Return the (x, y) coordinate for the center point of the cell that contains the specified text.  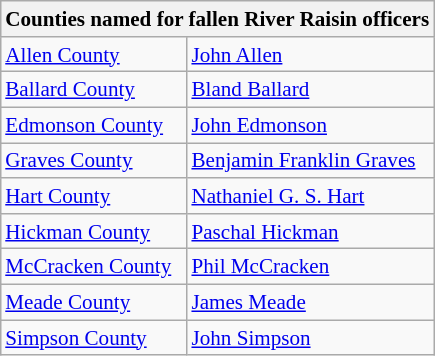
Ballard County (93, 90)
McCracken County (93, 266)
John Allen (310, 54)
Edmonson County (93, 124)
Nathaniel G. S. Hart (310, 196)
Allen County (93, 54)
Paschal Hickman (310, 230)
Hickman County (93, 230)
John Simpson (310, 338)
John Edmonson (310, 124)
Bland Ballard (310, 90)
Hart County (93, 196)
Graves County (93, 160)
Meade County (93, 302)
James Meade (310, 302)
Benjamin Franklin Graves (310, 160)
Simpson County (93, 338)
Phil McCracken (310, 266)
Counties named for fallen River Raisin officers (217, 18)
